Locate the cell with the specified text and output its (x, y) center coordinate. 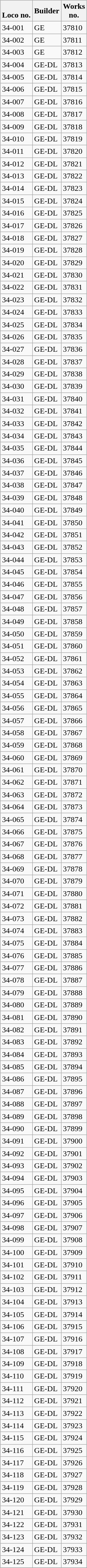
34-049 (16, 621)
37874 (74, 819)
34-051 (16, 646)
37911 (74, 1277)
34-085 (16, 1067)
37856 (74, 597)
37854 (74, 572)
34-077 (16, 968)
37893 (74, 1054)
37876 (74, 844)
34-090 (16, 1129)
34-097 (16, 1215)
34-117 (16, 1463)
34-027 (16, 349)
34-110 (16, 1376)
37880 (74, 894)
37824 (74, 201)
37890 (74, 1017)
37832 (74, 300)
34-016 (16, 213)
37875 (74, 832)
37857 (74, 609)
37846 (74, 473)
37913 (74, 1302)
34-105 (16, 1314)
37912 (74, 1289)
37835 (74, 337)
34-055 (16, 696)
34-072 (16, 906)
34-009 (16, 126)
37901 (74, 1154)
37818 (74, 126)
34-013 (16, 176)
34-031 (16, 399)
34-122 (16, 1524)
37872 (74, 795)
34-002 (16, 40)
37813 (74, 65)
37921 (74, 1401)
34-119 (16, 1487)
34-078 (16, 980)
34-079 (16, 993)
37842 (74, 424)
37910 (74, 1265)
37881 (74, 906)
34-062 (16, 782)
34-023 (16, 300)
34-066 (16, 832)
37888 (74, 993)
34-046 (16, 584)
37820 (74, 151)
37834 (74, 324)
37825 (74, 213)
34-048 (16, 609)
37891 (74, 1030)
34-080 (16, 1005)
34-033 (16, 424)
37900 (74, 1141)
34-037 (16, 473)
34-029 (16, 374)
37850 (74, 522)
37917 (74, 1351)
37810 (74, 28)
34-068 (16, 856)
37885 (74, 955)
37844 (74, 448)
34-011 (16, 151)
34-081 (16, 1017)
34-054 (16, 683)
37840 (74, 399)
34-100 (16, 1252)
34-035 (16, 448)
37932 (74, 1537)
34-104 (16, 1302)
34-061 (16, 770)
37914 (74, 1314)
37851 (74, 535)
37866 (74, 720)
37830 (74, 275)
37919 (74, 1376)
34-014 (16, 189)
34-096 (16, 1203)
37909 (74, 1252)
37864 (74, 696)
37811 (74, 40)
37829 (74, 263)
34-073 (16, 918)
37894 (74, 1067)
34-064 (16, 807)
37861 (74, 659)
34-044 (16, 559)
34-074 (16, 931)
34-114 (16, 1426)
37819 (74, 139)
34-058 (16, 733)
34-020 (16, 263)
37925 (74, 1450)
37843 (74, 436)
37883 (74, 931)
37927 (74, 1475)
37831 (74, 287)
34-091 (16, 1141)
37887 (74, 980)
37928 (74, 1487)
34-120 (16, 1500)
37853 (74, 559)
37898 (74, 1116)
34-045 (16, 572)
34-017 (16, 226)
37934 (74, 1562)
37855 (74, 584)
34-018 (16, 238)
34-039 (16, 498)
37933 (74, 1549)
34-103 (16, 1289)
37812 (74, 52)
34-015 (16, 201)
34-123 (16, 1537)
37828 (74, 250)
34-124 (16, 1549)
34-040 (16, 510)
37895 (74, 1079)
34-004 (16, 65)
37924 (74, 1438)
37896 (74, 1091)
34-043 (16, 547)
37926 (74, 1463)
34-057 (16, 720)
37908 (74, 1240)
34-076 (16, 955)
34-083 (16, 1042)
37841 (74, 411)
34-021 (16, 275)
37848 (74, 498)
34-060 (16, 758)
34-008 (16, 114)
37916 (74, 1339)
34-019 (16, 250)
34-125 (16, 1562)
Worksno. (74, 11)
37836 (74, 349)
37845 (74, 461)
37922 (74, 1413)
37821 (74, 163)
34-065 (16, 819)
34-042 (16, 535)
37865 (74, 708)
34-030 (16, 386)
37860 (74, 646)
37886 (74, 968)
37918 (74, 1364)
37915 (74, 1326)
34-050 (16, 634)
34-092 (16, 1154)
34-053 (16, 671)
34-012 (16, 163)
37852 (74, 547)
34-118 (16, 1475)
37892 (74, 1042)
34-034 (16, 436)
34-032 (16, 411)
34-003 (16, 52)
37870 (74, 770)
37899 (74, 1129)
34-059 (16, 745)
34-102 (16, 1277)
37827 (74, 238)
37903 (74, 1178)
34-001 (16, 28)
37923 (74, 1426)
34-098 (16, 1228)
37884 (74, 943)
34-111 (16, 1389)
34-069 (16, 869)
34-052 (16, 659)
37931 (74, 1524)
37877 (74, 856)
34-086 (16, 1079)
Builder (47, 11)
37904 (74, 1191)
34-095 (16, 1191)
34-112 (16, 1401)
37814 (74, 77)
34-113 (16, 1413)
37863 (74, 683)
34-093 (16, 1166)
34-036 (16, 461)
34-007 (16, 102)
37871 (74, 782)
34-070 (16, 881)
37823 (74, 189)
37847 (74, 485)
37839 (74, 386)
Loco no. (16, 11)
34-022 (16, 287)
34-067 (16, 844)
37838 (74, 374)
37816 (74, 102)
37905 (74, 1203)
34-038 (16, 485)
34-107 (16, 1339)
37837 (74, 362)
34-071 (16, 894)
37930 (74, 1512)
37902 (74, 1166)
34-024 (16, 312)
37907 (74, 1228)
34-108 (16, 1351)
37882 (74, 918)
34-041 (16, 522)
34-101 (16, 1265)
34-087 (16, 1091)
34-109 (16, 1364)
34-084 (16, 1054)
34-099 (16, 1240)
37822 (74, 176)
34-063 (16, 795)
34-028 (16, 362)
37867 (74, 733)
34-106 (16, 1326)
37869 (74, 758)
34-005 (16, 77)
37906 (74, 1215)
34-088 (16, 1104)
34-056 (16, 708)
37833 (74, 312)
37815 (74, 89)
37817 (74, 114)
37849 (74, 510)
34-075 (16, 943)
37862 (74, 671)
37889 (74, 1005)
37859 (74, 634)
34-121 (16, 1512)
37929 (74, 1500)
37878 (74, 869)
37897 (74, 1104)
34-115 (16, 1438)
37868 (74, 745)
37858 (74, 621)
34-094 (16, 1178)
34-006 (16, 89)
37920 (74, 1389)
34-026 (16, 337)
37879 (74, 881)
37826 (74, 226)
37873 (74, 807)
34-116 (16, 1450)
34-025 (16, 324)
34-082 (16, 1030)
34-089 (16, 1116)
34-010 (16, 139)
34-047 (16, 597)
